Identify which cell holds the provided text, then report its [X, Y] central coordinate. 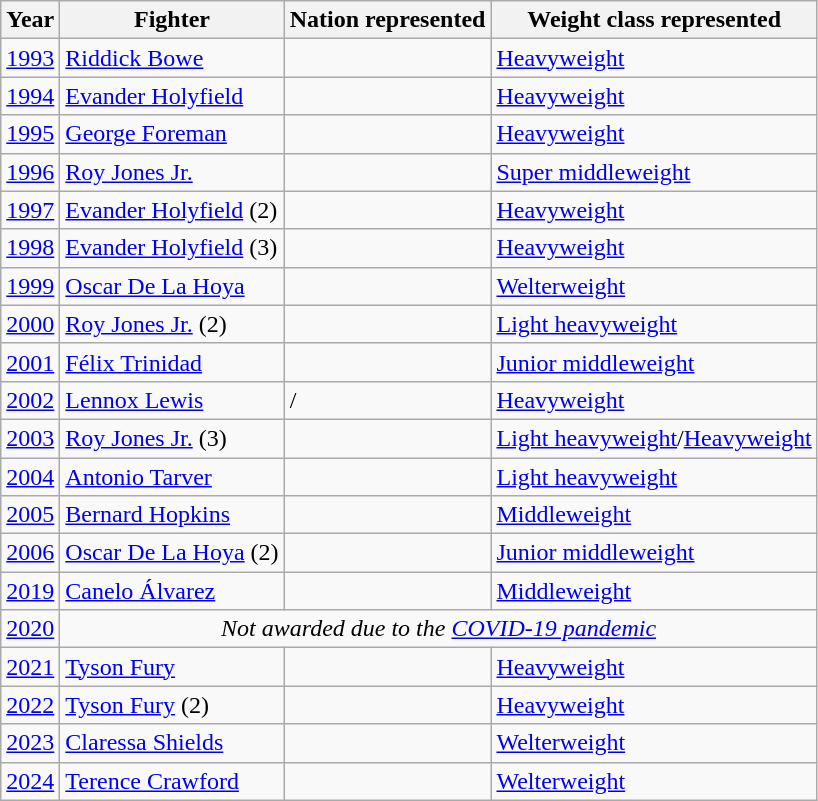
2003 [30, 438]
Félix Trinidad [172, 362]
1995 [30, 134]
2002 [30, 400]
1998 [30, 248]
George Foreman [172, 134]
1994 [30, 96]
Bernard Hopkins [172, 515]
Fighter [172, 20]
Evander Holyfield (2) [172, 210]
2023 [30, 743]
Roy Jones Jr. [172, 172]
Weight class represented [654, 20]
Oscar De La Hoya (2) [172, 553]
2019 [30, 591]
Evander Holyfield [172, 96]
2004 [30, 477]
Terence Crawford [172, 781]
/ [388, 400]
Evander Holyfield (3) [172, 248]
Antonio Tarver [172, 477]
Roy Jones Jr. (3) [172, 438]
2005 [30, 515]
1996 [30, 172]
1997 [30, 210]
Super middleweight [654, 172]
2022 [30, 705]
Riddick Bowe [172, 58]
2024 [30, 781]
Canelo Álvarez [172, 591]
2000 [30, 324]
Nation represented [388, 20]
2020 [30, 629]
Oscar De La Hoya [172, 286]
2001 [30, 362]
Lennox Lewis [172, 400]
Tyson Fury [172, 667]
Claressa Shields [172, 743]
Light heavyweight/Heavyweight [654, 438]
Roy Jones Jr. (2) [172, 324]
Year [30, 20]
Tyson Fury (2) [172, 705]
2006 [30, 553]
1993 [30, 58]
1999 [30, 286]
Not awarded due to the COVID-19 pandemic [438, 629]
2021 [30, 667]
